Provide the (X, Y) coordinate of the cell's center where the given text is located.  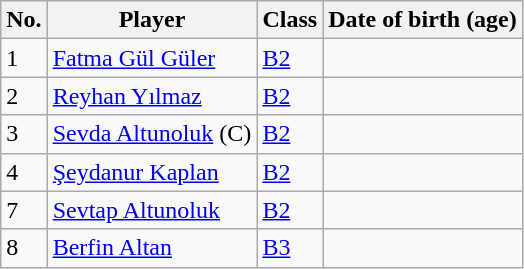
7 (24, 210)
B3 (290, 248)
2 (24, 96)
Sevtap Altunoluk (152, 210)
Class (290, 20)
Reyhan Yılmaz (152, 96)
Player (152, 20)
No. (24, 20)
8 (24, 248)
Fatma Gül Güler (152, 58)
Şeydanur Kaplan (152, 172)
Sevda Altunoluk (C) (152, 134)
4 (24, 172)
Date of birth (age) (423, 20)
3 (24, 134)
1 (24, 58)
Berfin Altan (152, 248)
